Identify which cell holds the provided text, then report its (X, Y) central coordinate. 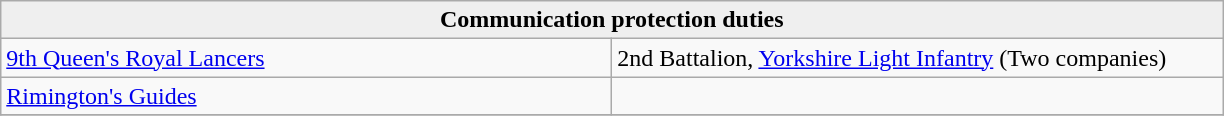
Communication protection duties (612, 20)
Rimington's Guides (306, 96)
2nd Battalion, Yorkshire Light Infantry (Two companies) (918, 58)
9th Queen's Royal Lancers (306, 58)
